From the cell containing the given text, extract its center point as [X, Y] coordinate. 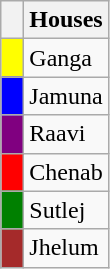
Jamuna [66, 96]
Raavi [66, 134]
Chenab [66, 172]
Jhelum [66, 248]
Houses [66, 20]
Ganga [66, 58]
Sutlej [66, 210]
